Pinpoint the cell where the given text exists, returning its [x, y] midpoint coordinate. 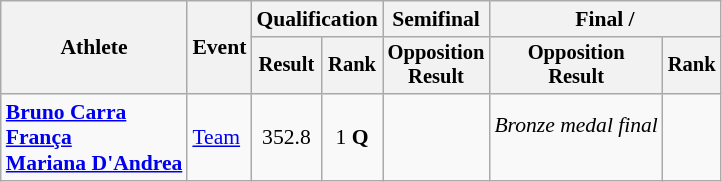
Bronze medal final [576, 138]
Result [286, 66]
Event [219, 48]
1 Q [352, 138]
Semifinal [436, 19]
Athlete [94, 48]
Qualification [316, 19]
Team [219, 138]
Bruno Carra FrançaMariana D'Andrea [94, 138]
352.8 [286, 138]
Final / [604, 19]
